Pinpoint the cell where the given text exists, returning its (x, y) midpoint coordinate. 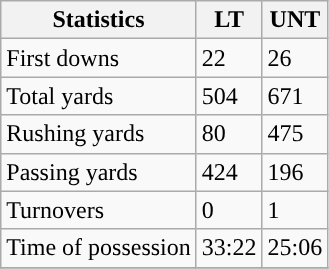
33:22 (229, 248)
Passing yards (99, 172)
196 (295, 172)
Time of possession (99, 248)
671 (295, 96)
UNT (295, 20)
26 (295, 58)
424 (229, 172)
504 (229, 96)
Statistics (99, 20)
LT (229, 20)
25:06 (295, 248)
Rushing yards (99, 134)
0 (229, 210)
475 (295, 134)
First downs (99, 58)
80 (229, 134)
Turnovers (99, 210)
22 (229, 58)
Total yards (99, 96)
1 (295, 210)
